Determine the (X, Y) coordinate at the center of the cell enclosing the given text.  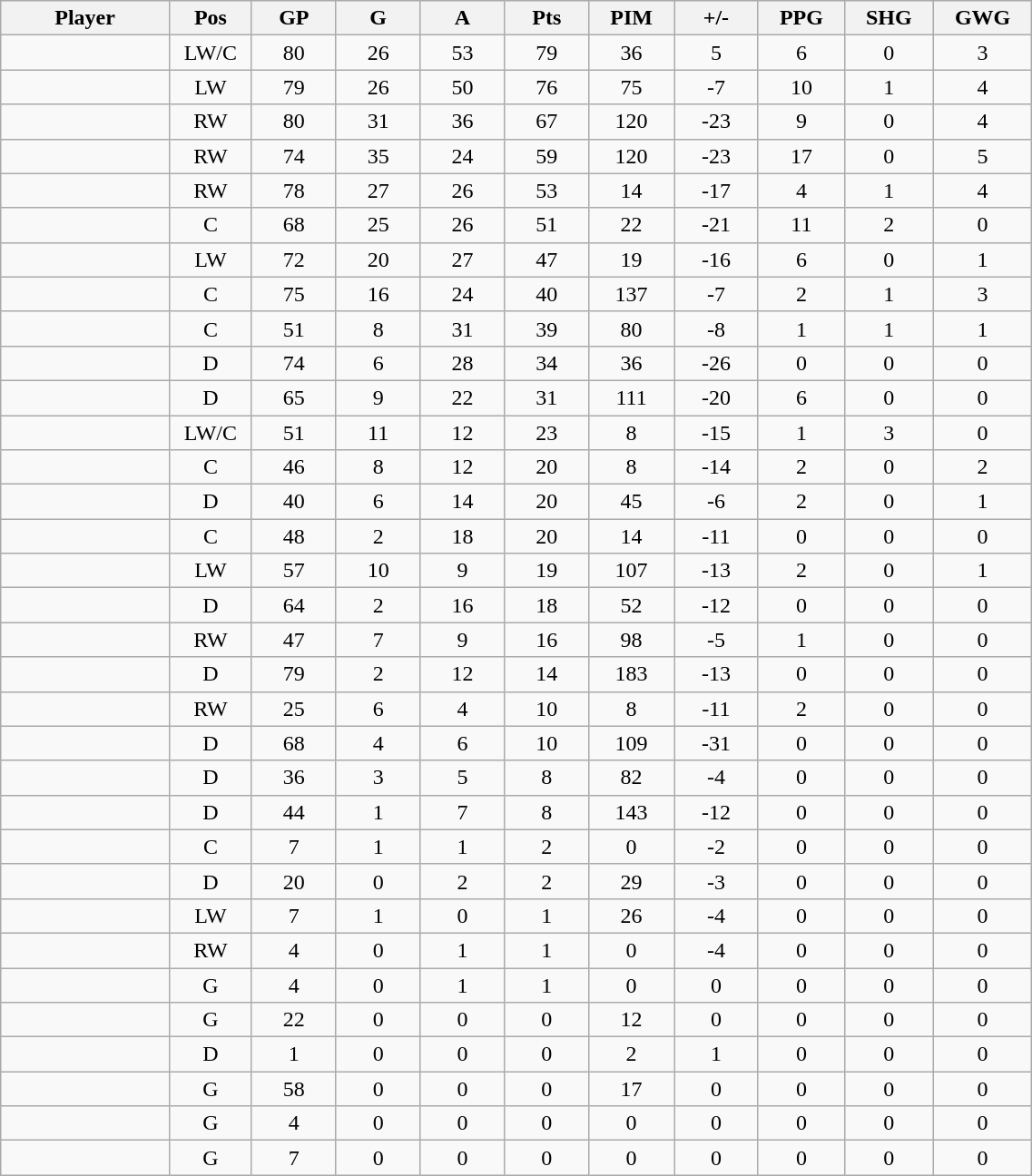
48 (294, 536)
Player (85, 18)
-8 (715, 328)
109 (632, 743)
58 (294, 1089)
PPG (801, 18)
46 (294, 467)
A (463, 18)
-31 (715, 743)
-20 (715, 397)
65 (294, 397)
28 (463, 363)
+/- (715, 18)
Pts (546, 18)
GP (294, 18)
34 (546, 363)
-2 (715, 847)
GWG (982, 18)
50 (463, 87)
67 (546, 122)
44 (294, 812)
-17 (715, 191)
82 (632, 778)
29 (632, 881)
64 (294, 605)
76 (546, 87)
59 (546, 156)
78 (294, 191)
45 (632, 502)
SHG (889, 18)
-15 (715, 433)
57 (294, 571)
35 (378, 156)
183 (632, 674)
23 (546, 433)
111 (632, 397)
72 (294, 260)
-6 (715, 502)
PIM (632, 18)
137 (632, 294)
98 (632, 640)
-14 (715, 467)
-3 (715, 881)
-5 (715, 640)
-26 (715, 363)
-21 (715, 225)
39 (546, 328)
Pos (211, 18)
107 (632, 571)
52 (632, 605)
-16 (715, 260)
143 (632, 812)
